Search for the cell housing the specified text and yield its (X, Y) center coordinate. 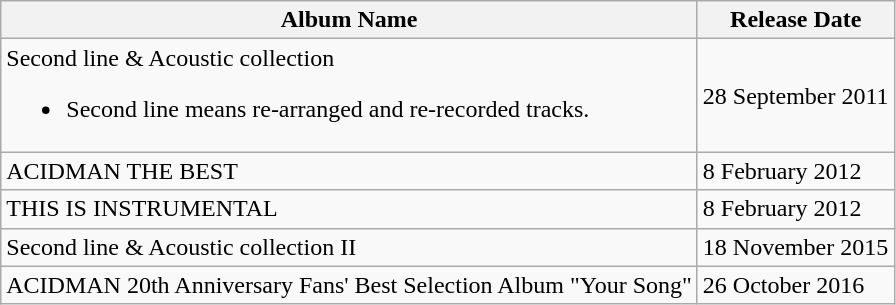
ACIDMAN THE BEST (350, 171)
THIS IS INSTRUMENTAL (350, 209)
26 October 2016 (796, 285)
ACIDMAN 20th Anniversary Fans' Best Selection Album "Your Song" (350, 285)
Album Name (350, 20)
Release Date (796, 20)
18 November 2015 (796, 247)
Second line & Acoustic collectionSecond line means re-arranged and re-recorded tracks. (350, 96)
28 September 2011 (796, 96)
Second line & Acoustic collection II (350, 247)
